Identify which cell holds the provided text, then report its (X, Y) central coordinate. 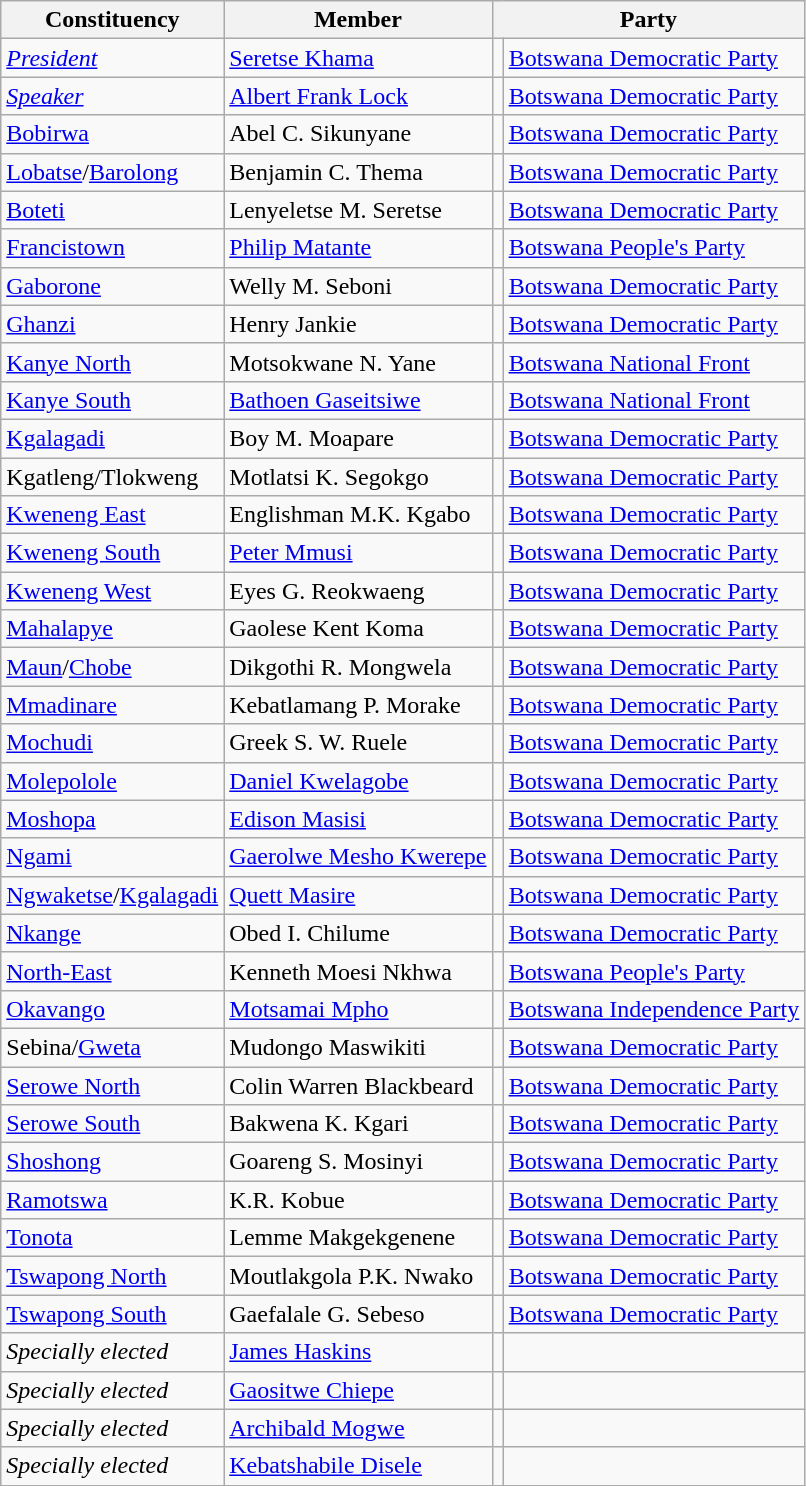
Greek S. W. Ruele (358, 743)
Englishman M.K. Kgabo (358, 515)
Mochudi (112, 743)
Boy M. Moapare (358, 438)
Goareng S. Mosinyi (358, 1162)
Okavango (112, 1009)
Member (358, 20)
Motlatsi K. Segokgo (358, 477)
Quett Masire (358, 895)
Henry Jankie (358, 324)
Daniel Kwelagobe (358, 781)
Philip Matante (358, 248)
Lobatse/Barolong (112, 172)
Gaositwe Chiepe (358, 1390)
Kebatlamang P. Morake (358, 705)
Peter Mmusi (358, 553)
Seretse Khama (358, 58)
Serowe North (112, 1085)
Boteti (112, 210)
Gaefalale G. Sebeso (358, 1314)
Ngami (112, 857)
Mahalapye (112, 629)
Moutlakgola P.K. Nwako (358, 1276)
Gaerolwe Mesho Kwerepe (358, 857)
Motsamai Mpho (358, 1009)
Shoshong (112, 1162)
Nkange (112, 933)
Tonota (112, 1238)
K.R. Kobue (358, 1200)
Gaolese Kent Koma (358, 629)
Francistown (112, 248)
Party (648, 20)
Lemme Makgekgenene (358, 1238)
President (112, 58)
North-East (112, 971)
Obed I. Chilume (358, 933)
Constituency (112, 20)
Bathoen Gaseitsiwe (358, 400)
Ghanzi (112, 324)
Bobirwa (112, 134)
Tswapong South (112, 1314)
Ramotswa (112, 1200)
Kenneth Moesi Nkhwa (358, 971)
James Haskins (358, 1352)
Sebina/Gweta (112, 1047)
Molepolole (112, 781)
Kgalagadi (112, 438)
Colin Warren Blackbeard (358, 1085)
Edison Masisi (358, 819)
Mudongo Maswikiti (358, 1047)
Kanye North (112, 362)
Welly M. Seboni (358, 286)
Mmadinare (112, 705)
Kebatshabile Disele (358, 1466)
Ngwaketse/Kgalagadi (112, 895)
Eyes G. Reokwaeng (358, 591)
Motsokwane N. Yane (358, 362)
Kanye South (112, 400)
Kweneng East (112, 515)
Kweneng West (112, 591)
Moshopa (112, 819)
Abel C. Sikunyane (358, 134)
Kweneng South (112, 553)
Albert Frank Lock (358, 96)
Kgatleng/Tlokweng (112, 477)
Maun/Chobe (112, 667)
Dikgothi R. Mongwela (358, 667)
Lenyeletse M. Seretse (358, 210)
Archibald Mogwe (358, 1428)
Botswana Independence Party (654, 1009)
Gaborone (112, 286)
Benjamin C. Thema (358, 172)
Bakwena K. Kgari (358, 1124)
Speaker (112, 96)
Tswapong North (112, 1276)
Serowe South (112, 1124)
